Identify which cell holds the provided text, then report its [x, y] central coordinate. 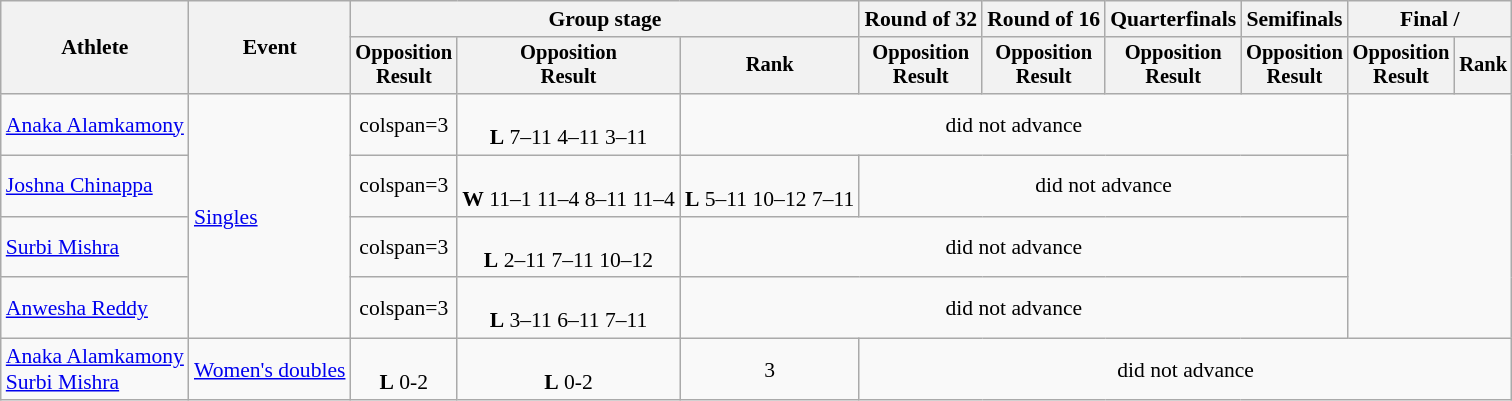
Surbi Mishra [95, 248]
W 11–1 11–4 8–11 11–4 [568, 186]
Joshna Chinappa [95, 186]
Singles [270, 216]
Women's doubles [270, 370]
Anaka AlamkamonySurbi Mishra [95, 370]
Athlete [95, 48]
Event [270, 48]
Anwesha Reddy [95, 308]
Quarterfinals [1173, 19]
Anaka Alamkamony [95, 124]
Round of 16 [1044, 19]
Final / [1430, 19]
L 2–11 7–11 10–12 [568, 248]
L 5–11 10–12 7–11 [770, 186]
L 7–11 4–11 3–11 [568, 124]
3 [770, 370]
L 3–11 6–11 7–11 [568, 308]
Semifinals [1294, 19]
Round of 32 [920, 19]
Group stage [606, 19]
